Find where the given text appears and provide that cell's center as [x, y] coordinate. 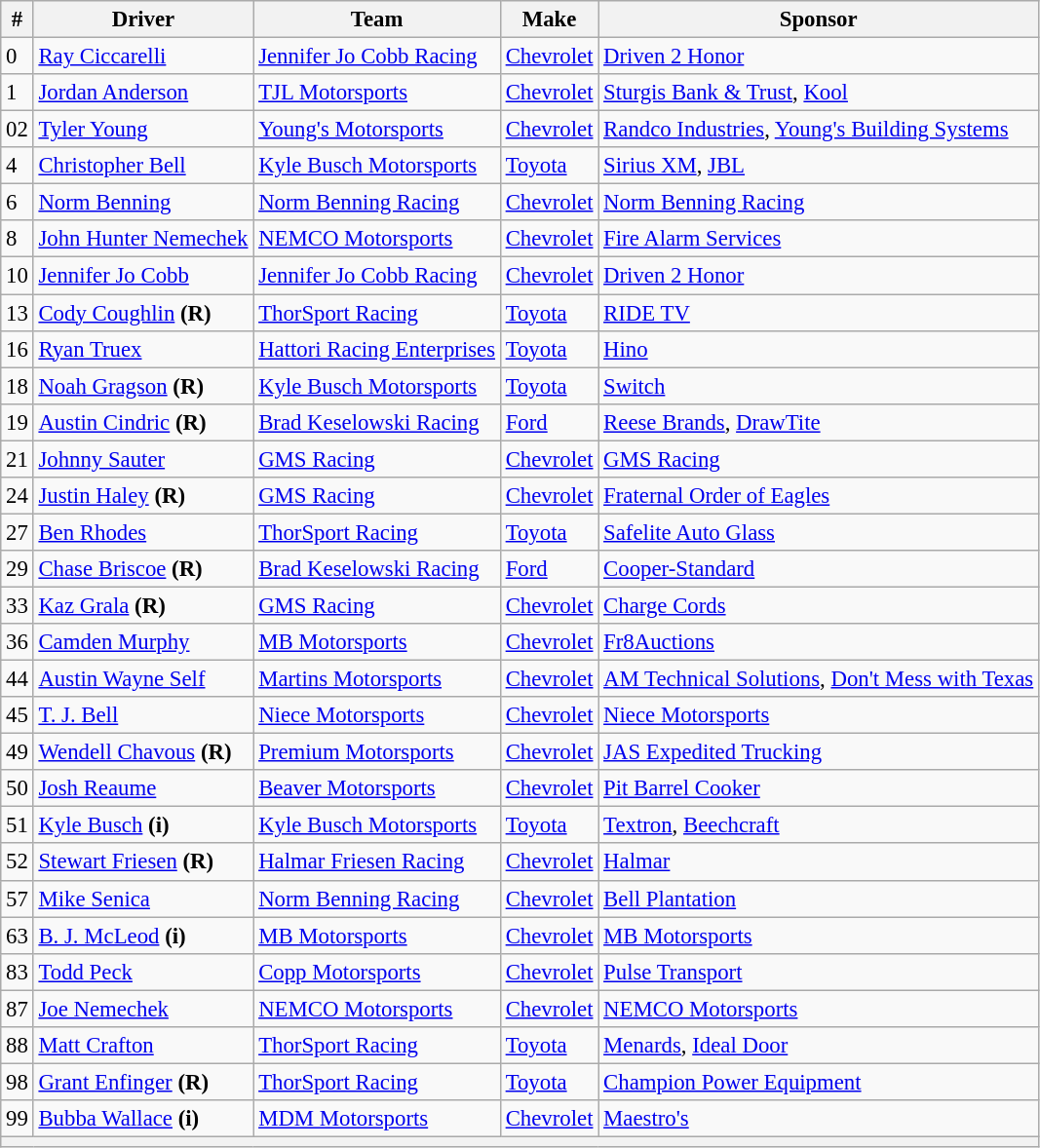
Jennifer Jo Cobb [143, 276]
Camden Murphy [143, 642]
Ben Rhodes [143, 532]
Maestro's [819, 1119]
49 [18, 752]
Chase Briscoe (R) [143, 569]
83 [18, 972]
Austin Wayne Self [143, 679]
33 [18, 605]
B. J. McLeod (i) [143, 936]
Hattori Racing Enterprises [377, 349]
45 [18, 715]
Stewart Friesen (R) [143, 862]
10 [18, 276]
87 [18, 1009]
Safelite Auto Glass [819, 532]
Jordan Anderson [143, 93]
Pit Barrel Cooker [819, 788]
Hino [819, 349]
Champion Power Equipment [819, 1082]
52 [18, 862]
29 [18, 569]
57 [18, 899]
Kaz Grala (R) [143, 605]
Randco Industries, Young's Building Systems [819, 130]
MDM Motorsports [377, 1119]
Norm Benning [143, 203]
13 [18, 313]
Copp Motorsports [377, 972]
RIDE TV [819, 313]
Sponsor [819, 19]
Grant Enfinger (R) [143, 1082]
98 [18, 1082]
Tyler Young [143, 130]
Bell Plantation [819, 899]
Beaver Motorsports [377, 788]
51 [18, 825]
44 [18, 679]
8 [18, 239]
Halmar [819, 862]
Fire Alarm Services [819, 239]
# [18, 19]
Cooper-Standard [819, 569]
Menards, Ideal Door [819, 1046]
TJL Motorsports [377, 93]
Christopher Bell [143, 166]
Charge Cords [819, 605]
Driver [143, 19]
19 [18, 422]
Textron, Beechcraft [819, 825]
Mike Senica [143, 899]
JAS Expedited Trucking [819, 752]
Ryan Truex [143, 349]
Bubba Wallace (i) [143, 1119]
0 [18, 57]
Justin Haley (R) [143, 496]
99 [18, 1119]
Team [377, 19]
Martins Motorsports [377, 679]
Ray Ciccarelli [143, 57]
18 [18, 386]
Wendell Chavous (R) [143, 752]
Matt Crafton [143, 1046]
Johnny Sauter [143, 459]
Todd Peck [143, 972]
88 [18, 1046]
4 [18, 166]
Fr8Auctions [819, 642]
Reese Brands, DrawTite [819, 422]
Kyle Busch (i) [143, 825]
Joe Nemechek [143, 1009]
50 [18, 788]
Sturgis Bank & Trust, Kool [819, 93]
Fraternal Order of Eagles [819, 496]
Noah Gragson (R) [143, 386]
36 [18, 642]
16 [18, 349]
Pulse Transport [819, 972]
Premium Motorsports [377, 752]
AM Technical Solutions, Don't Mess with Texas [819, 679]
John Hunter Nemechek [143, 239]
Cody Coughlin (R) [143, 313]
21 [18, 459]
Switch [819, 386]
6 [18, 203]
Josh Reaume [143, 788]
Austin Cindric (R) [143, 422]
Sirius XM, JBL [819, 166]
27 [18, 532]
Halmar Friesen Racing [377, 862]
Young's Motorsports [377, 130]
1 [18, 93]
24 [18, 496]
T. J. Bell [143, 715]
Make [549, 19]
02 [18, 130]
63 [18, 936]
